Capture the cell that displays the provided text and extract its [x, y] central coordinate. 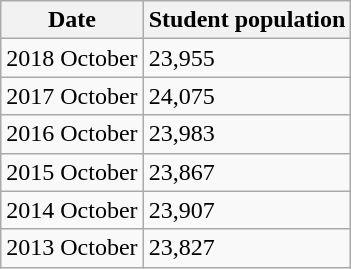
2015 October [72, 172]
23,907 [247, 210]
2013 October [72, 248]
2018 October [72, 58]
23,827 [247, 248]
2017 October [72, 96]
23,983 [247, 134]
Date [72, 20]
24,075 [247, 96]
2016 October [72, 134]
23,955 [247, 58]
Student population [247, 20]
2014 October [72, 210]
23,867 [247, 172]
